Identify which cell holds the provided text, then report its (X, Y) central coordinate. 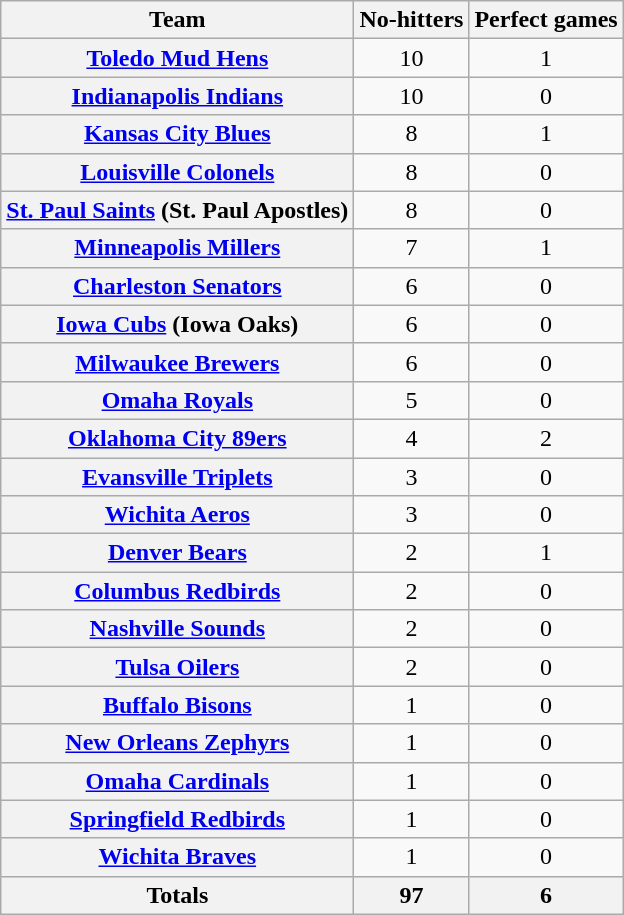
Indianapolis Indians (178, 96)
No-hitters (412, 20)
Milwaukee Brewers (178, 362)
Louisville Colonels (178, 172)
Team (178, 20)
5 (412, 400)
Wichita Braves (178, 857)
Denver Bears (178, 553)
Perfect games (546, 20)
Omaha Cardinals (178, 781)
4 (412, 438)
Springfield Redbirds (178, 819)
Columbus Redbirds (178, 591)
97 (412, 895)
Omaha Royals (178, 400)
Kansas City Blues (178, 134)
Toledo Mud Hens (178, 58)
Nashville Sounds (178, 629)
Tulsa Oilers (178, 667)
Iowa Cubs (Iowa Oaks) (178, 324)
St. Paul Saints (St. Paul Apostles) (178, 210)
New Orleans Zephyrs (178, 743)
Wichita Aeros (178, 515)
Evansville Triplets (178, 477)
7 (412, 248)
Buffalo Bisons (178, 705)
Oklahoma City 89ers (178, 438)
Charleston Senators (178, 286)
Totals (178, 895)
Minneapolis Millers (178, 248)
